Pinpoint the cell where the given text exists, returning its (X, Y) midpoint coordinate. 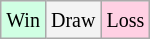
Draw (72, 20)
Win (24, 20)
Loss (126, 20)
